For the text-containing cell, return its midpoint in [X, Y] coordinate format. 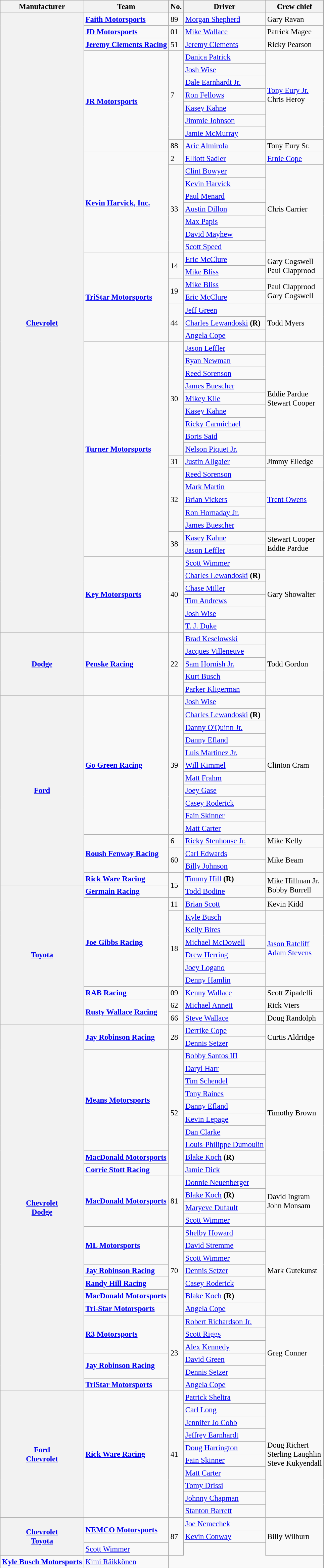
Gary Showalter [295, 595]
Kimi Räikkönen [126, 1562]
Jeff Green [225, 310]
Go Green Racing [126, 765]
44 [176, 323]
Jimmy Elledge [295, 462]
22 [176, 664]
Tri-Star Motorsports [126, 1309]
Johnny Chapman [225, 1498]
Means Motorsports [126, 1100]
Curtis Aldridge [295, 1037]
30 [176, 398]
ML Motorsports [126, 1246]
Kyle Busch [225, 917]
Michael McDowell [225, 942]
Dodge [42, 664]
Carl Long [225, 1410]
88 [176, 146]
Will Kimmel [225, 765]
7 [176, 95]
Danny O'Quinn Jr. [225, 727]
Jamie Dick [225, 1170]
ChevroletDodge [42, 1208]
Tony Eury Sr. [295, 146]
89 [176, 20]
Todd Bodine [225, 891]
Jason Ratcliff Adam Stevens [295, 949]
41 [176, 1454]
Kevin Kidd [295, 904]
18 [176, 949]
Kevin Harvick [225, 184]
Ford [42, 791]
Maryeve Dufault [225, 1208]
Eddie Pardue Stewart Cooper [295, 398]
Stanton Barrett [225, 1511]
Tim Schendel [225, 1081]
33 [176, 209]
Ricky Carmichael [225, 424]
Kevin Harvick, Inc. [126, 202]
Kelly Bires [225, 929]
JD Motorsports [126, 32]
Mike Hillman Jr. Bobby Burrell [295, 885]
Mikey Kile [225, 398]
Jennifer Jo Cobb [225, 1422]
Boris Said [225, 436]
Michael Annett [225, 1005]
Brian Vickers [225, 500]
Donnie Neuenberger [225, 1182]
Rick Viers [295, 1005]
Timmy Hill (R) [225, 879]
Trent Owens [295, 500]
Dan Clarke [225, 1132]
11 [176, 904]
T. J. Duke [225, 626]
Mark Martin [225, 487]
51 [176, 45]
23 [176, 1353]
Kenny Wallace [225, 993]
Parker Kligerman [225, 689]
Rusty Wallace Racing [126, 1011]
Tony Raines [225, 1094]
Joe Nemechek [225, 1524]
Patrick Sheltra [225, 1397]
6 [176, 841]
Penske Racing [126, 664]
Team [126, 7]
Scott Speed [225, 247]
Derrike Cope [225, 1031]
Key Motorsports [126, 595]
60 [176, 860]
Stewart Cooper Eddie Pardue [295, 544]
Tony Eury Jr. Chris Heroy [295, 95]
David Green [225, 1359]
Toyota [42, 955]
Ernie Cope [295, 158]
R3 Motorsports [126, 1334]
Mike Kelly [295, 841]
Bobby Santos III [225, 1056]
Gary Ravan [295, 20]
87 [176, 1536]
Ron Hornaday Jr. [225, 512]
RAB Racing [126, 993]
Ricky Stenhouse Jr. [225, 841]
81 [176, 1201]
31 [176, 462]
Kurt Busch [225, 677]
15 [176, 885]
Sam Hornish Jr. [225, 664]
Scott Zipadelli [295, 993]
Matt Frahm [225, 778]
Patrick Magee [295, 32]
Paul Menard [225, 196]
Louis-Philippe Dumoulin [225, 1144]
NEMCO Motorsports [126, 1530]
Carl Edwards [225, 854]
Dale Earnhardt Jr. [225, 82]
40 [176, 595]
Doug Harrington [225, 1448]
Gary Cogswell Paul Clapprood [295, 266]
32 [176, 500]
Tomy Drissi [225, 1486]
62 [176, 1005]
39 [176, 765]
Jimmie Johnson [225, 120]
Joey Logano [225, 967]
52 [176, 1113]
ChevroletToyota [42, 1536]
Faith Motorsports [126, 20]
Luis Martinez Jr. [225, 753]
Roush Fenway Racing [126, 853]
Clint Bowyer [225, 171]
Austin Dillon [225, 209]
JR Motorsports [126, 102]
Chris Carrier [295, 209]
Jeremy Clements [225, 45]
38 [176, 544]
Billy Wilburn [295, 1536]
Mike Beam [295, 860]
Doug Randolph [295, 1018]
Crew chief [295, 7]
Jeremy Clements Racing [126, 45]
Corrie Stott Racing [126, 1170]
Randy Hill Racing [126, 1284]
Turner Motorsports [126, 449]
Tim Andrews [225, 601]
Timothy Brown [295, 1113]
Ricky Pearson [295, 45]
Danica Patrick [225, 57]
FordChevrolet [42, 1454]
David Mayhew [225, 234]
Driver [225, 7]
Jeffrey Earnhardt [225, 1435]
Daryl Harr [225, 1069]
David Ingram John Monsam [295, 1201]
28 [176, 1037]
No. [176, 7]
David Stremme [225, 1246]
66 [176, 1018]
Morgan Shepherd [225, 20]
Jacques Villeneuve [225, 651]
Kevin Lepage [225, 1119]
Denny Hamlin [225, 980]
Paul Clapprood Gary Cogswell [295, 291]
Brian Scott [225, 904]
Clinton Cram [295, 765]
Mark Gutekunst [295, 1271]
Joe Gibbs Racing [126, 942]
Max Papis [225, 222]
19 [176, 291]
Joey Gase [225, 791]
Brad Keselowski [225, 639]
Kyle Busch Motorsports [42, 1562]
Nelson Piquet Jr. [225, 449]
Aric Almirola [225, 146]
Todd Gordon [295, 664]
Doug Richert Sterling Laughlin Steve Kukyendall [295, 1454]
Billy Johnson [225, 866]
Ryan Newman [225, 361]
Alex Kennedy [225, 1347]
Todd Myers [295, 323]
Shelby Howard [225, 1233]
Elliott Sadler [225, 158]
70 [176, 1271]
Germain Racing [126, 891]
2 [176, 158]
Robert Richardson Jr. [225, 1322]
Jamie McMurray [225, 133]
Chase Miller [225, 588]
01 [176, 32]
Steve Wallace [225, 1018]
Manufacturer [42, 7]
Chevrolet [42, 323]
Greg Conner [295, 1353]
Kevin Conway [225, 1536]
Drew Herring [225, 955]
Mike Wallace [225, 32]
Ron Fellows [225, 95]
14 [176, 266]
Scott Riggs [225, 1334]
Justin Allgaier [225, 462]
09 [176, 993]
